From the cell containing the given text, extract its center point as (X, Y) coordinate. 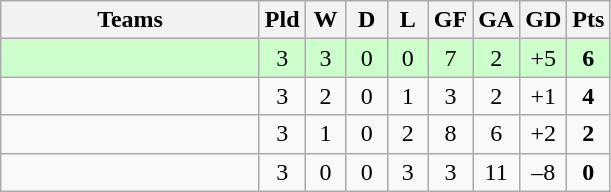
Pld (282, 20)
W (326, 20)
Teams (130, 20)
GA (496, 20)
D (366, 20)
4 (588, 96)
7 (450, 58)
GD (544, 20)
GF (450, 20)
11 (496, 172)
8 (450, 134)
–8 (544, 172)
+1 (544, 96)
L (408, 20)
Pts (588, 20)
+2 (544, 134)
+5 (544, 58)
